Pinpoint the cell where the given text exists, returning its (X, Y) midpoint coordinate. 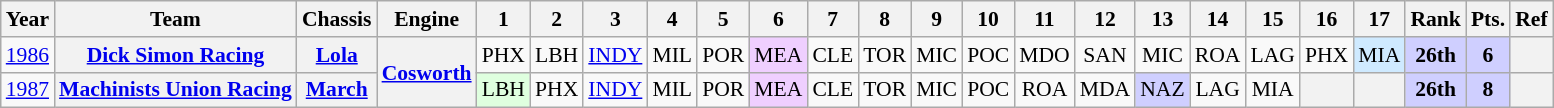
Year (28, 19)
Cosworth (427, 72)
10 (988, 19)
March (337, 90)
NAZ (1162, 90)
4 (672, 19)
1 (504, 19)
16 (1326, 19)
Lola (337, 55)
5 (723, 19)
MDA (1106, 90)
2 (556, 19)
11 (1044, 19)
17 (1379, 19)
Ref (1531, 19)
3 (615, 19)
Chassis (337, 19)
9 (936, 19)
Dick Simon Racing (176, 55)
1987 (28, 90)
1986 (28, 55)
13 (1162, 19)
Pts. (1488, 19)
Machinists Union Racing (176, 90)
7 (832, 19)
SAN (1106, 55)
15 (1272, 19)
Rank (1436, 19)
MDO (1044, 55)
14 (1218, 19)
Engine (427, 19)
Team (176, 19)
12 (1106, 19)
